Return the (x, y) coordinate for the center point of the cell that contains the specified text.  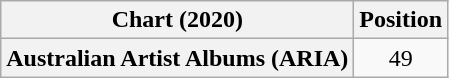
Australian Artist Albums (ARIA) (178, 58)
Position (401, 20)
Chart (2020) (178, 20)
49 (401, 58)
